Scan for the cell matching the given text and deliver its [X, Y] coordinate at center. 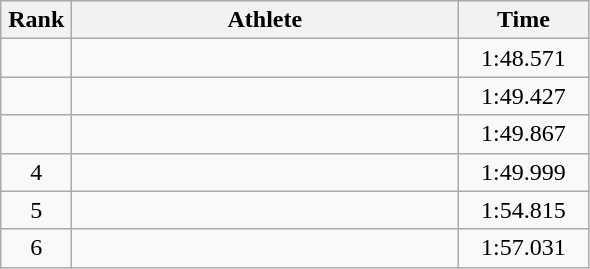
6 [36, 248]
Athlete [265, 20]
1:48.571 [524, 58]
4 [36, 172]
Rank [36, 20]
5 [36, 210]
1:49.999 [524, 172]
Time [524, 20]
1:49.867 [524, 134]
1:49.427 [524, 96]
1:57.031 [524, 248]
1:54.815 [524, 210]
